Provide the [X, Y] coordinate of the cell's center where the given text is located.  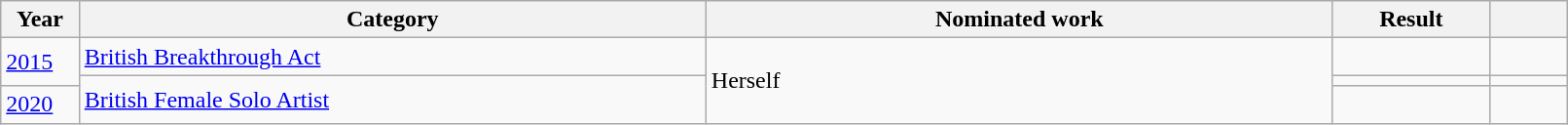
Category [392, 20]
Result [1411, 20]
2015 [40, 62]
British Breakthrough Act [392, 57]
British Female Solo Artist [392, 100]
Nominated work [1019, 20]
2020 [40, 104]
Herself [1019, 80]
Year [40, 20]
